For the text-containing cell, return its midpoint in [x, y] coordinate format. 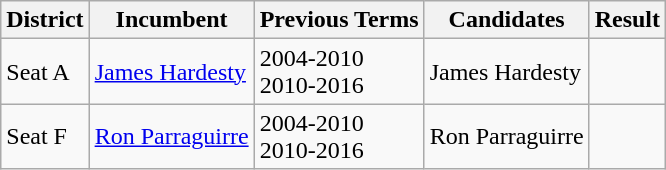
Seat A [45, 72]
District [45, 20]
Previous Terms [339, 20]
Result [627, 20]
Seat F [45, 136]
Candidates [506, 20]
Incumbent [172, 20]
